Extract the (x, y) coordinate from the center of the cell holding the provided text.  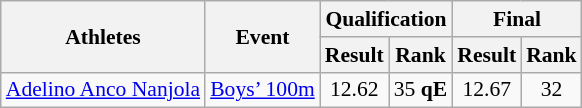
32 (552, 90)
12.62 (354, 90)
Event (262, 36)
Boys’ 100m (262, 90)
Athletes (103, 36)
12.67 (486, 90)
Qualification (386, 19)
Adelino Anco Nanjola (103, 90)
35 qE (421, 90)
Final (516, 19)
